Return the [X, Y] coordinate for the center point of the cell that contains the specified text.  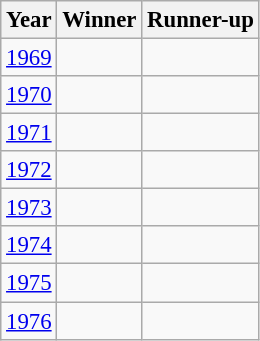
Runner-up [200, 20]
1972 [29, 170]
1971 [29, 133]
1976 [29, 321]
1974 [29, 245]
Winner [100, 20]
Year [29, 20]
1973 [29, 208]
1975 [29, 283]
1970 [29, 95]
1969 [29, 58]
